Output the [x, y] coordinate of the center of the cell containing the given text.  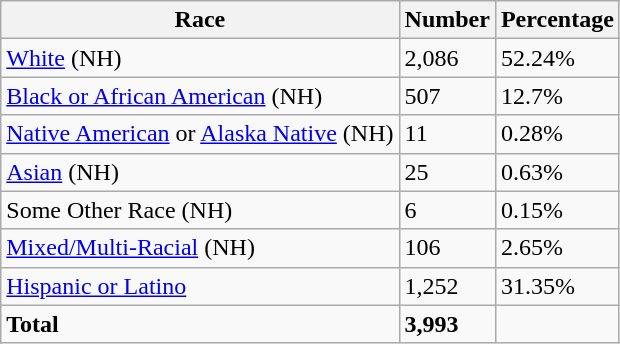
3,993 [447, 324]
White (NH) [200, 58]
Native American or Alaska Native (NH) [200, 134]
0.63% [557, 172]
11 [447, 134]
12.7% [557, 96]
2,086 [447, 58]
Mixed/Multi-Racial (NH) [200, 248]
31.35% [557, 286]
0.28% [557, 134]
25 [447, 172]
Hispanic or Latino [200, 286]
106 [447, 248]
Race [200, 20]
Some Other Race (NH) [200, 210]
Number [447, 20]
Percentage [557, 20]
6 [447, 210]
2.65% [557, 248]
Asian (NH) [200, 172]
Black or African American (NH) [200, 96]
507 [447, 96]
1,252 [447, 286]
52.24% [557, 58]
Total [200, 324]
0.15% [557, 210]
